Output the (X, Y) coordinate of the center of the cell containing the given text.  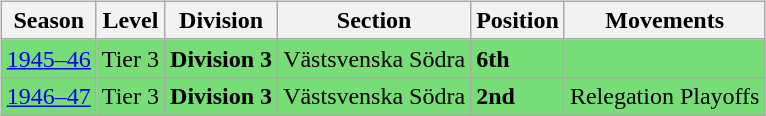
Season (48, 20)
2nd (518, 96)
1946–47 (48, 96)
Level (130, 20)
Section (374, 20)
6th (518, 58)
Position (518, 20)
Relegation Playoffs (664, 96)
Division (222, 20)
Movements (664, 20)
1945–46 (48, 58)
